Provide the (X, Y) coordinate of the cell's center where the given text is located.  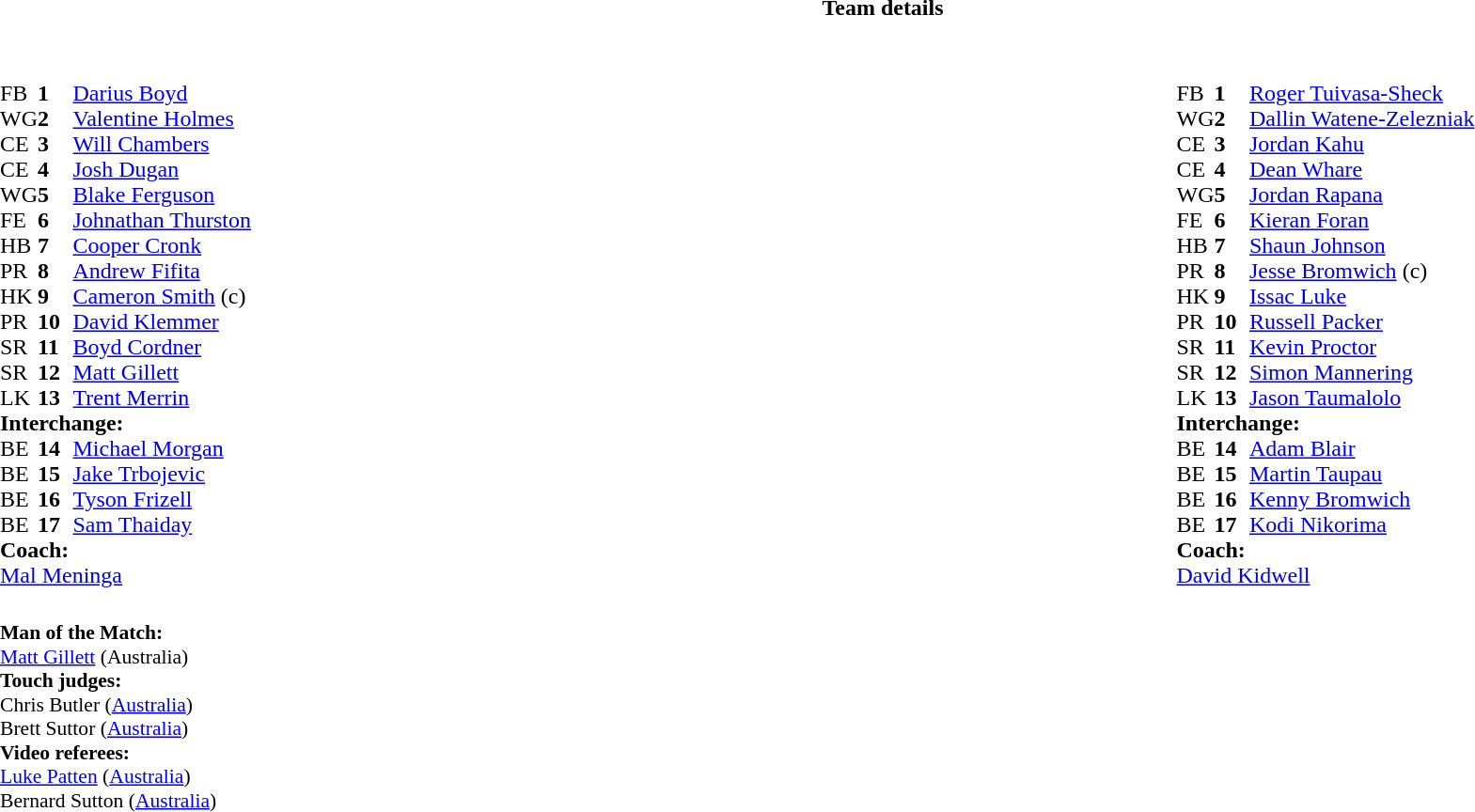
Issac Luke (1362, 297)
Boyd Cordner (162, 348)
Jake Trbojevic (162, 474)
Sam Thaiday (162, 524)
Kevin Proctor (1362, 348)
David Klemmer (162, 321)
Darius Boyd (162, 94)
Russell Packer (1362, 321)
Dallin Watene-Zelezniak (1362, 118)
Andrew Fifita (162, 271)
Kodi Nikorima (1362, 524)
Josh Dugan (162, 169)
Matt Gillett (162, 372)
Roger Tuivasa-Sheck (1362, 94)
Valentine Holmes (162, 118)
Kenny Bromwich (1362, 500)
Martin Taupau (1362, 474)
Trent Merrin (162, 398)
Adam Blair (1362, 449)
Cooper Cronk (162, 246)
Jesse Bromwich (c) (1362, 271)
Jordan Rapana (1362, 195)
Blake Ferguson (162, 195)
Tyson Frizell (162, 500)
Jason Taumalolo (1362, 398)
Johnathan Thurston (162, 220)
Jordan Kahu (1362, 145)
Michael Morgan (162, 449)
Mal Meninga (126, 575)
Shaun Johnson (1362, 246)
Dean Whare (1362, 169)
Simon Mannering (1362, 372)
David Kidwell (1326, 575)
Kieran Foran (1362, 220)
Will Chambers (162, 145)
Cameron Smith (c) (162, 297)
